Return the (x, y) coordinate for the center point of the cell that contains the specified text.  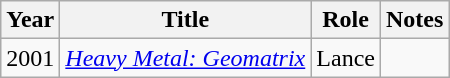
Year (30, 20)
Heavy Metal: Geomatrix (186, 58)
Notes (414, 20)
Lance (346, 58)
Role (346, 20)
2001 (30, 58)
Title (186, 20)
